Determine the [x, y] coordinate at the center of the cell enclosing the given text.  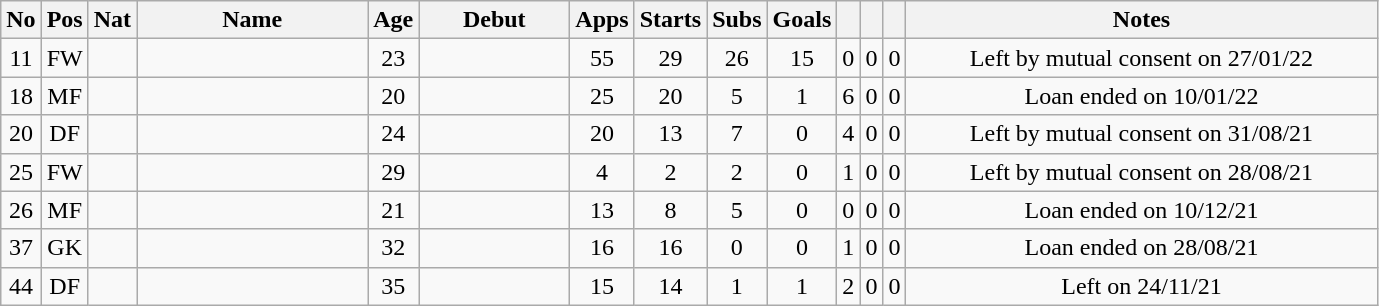
14 [670, 286]
Left by mutual consent on 28/08/21 [1142, 172]
6 [848, 96]
Pos [64, 20]
44 [21, 286]
7 [737, 134]
32 [394, 248]
Age [394, 20]
Starts [670, 20]
Debut [494, 20]
55 [602, 58]
Apps [602, 20]
Subs [737, 20]
35 [394, 286]
18 [21, 96]
Left by mutual consent on 27/01/22 [1142, 58]
Notes [1142, 20]
Loan ended on 10/01/22 [1142, 96]
8 [670, 210]
21 [394, 210]
Name [252, 20]
No [21, 20]
23 [394, 58]
Nat [112, 20]
Loan ended on 10/12/21 [1142, 210]
11 [21, 58]
GK [64, 248]
Left on 24/11/21 [1142, 286]
24 [394, 134]
37 [21, 248]
Goals [802, 20]
Left by mutual consent on 31/08/21 [1142, 134]
Loan ended on 28/08/21 [1142, 248]
